For the text-containing cell, return its midpoint in (X, Y) coordinate format. 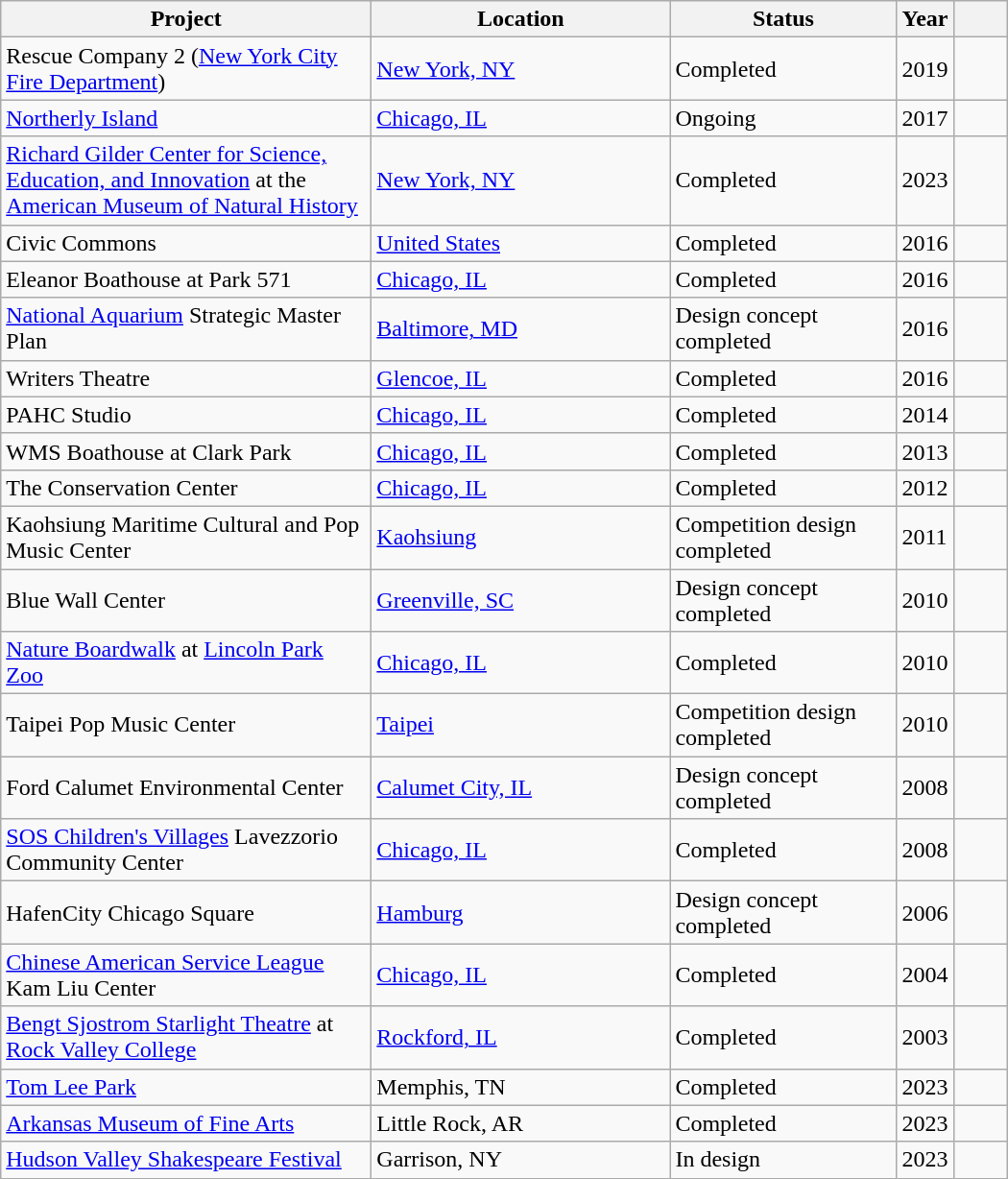
United States (520, 243)
Taipei (520, 726)
Tom Lee Park (186, 1087)
Year (925, 19)
Chinese American Service League Kam Liu Center (186, 975)
PAHC Studio (186, 415)
Rescue Company 2 (New York City Fire Department) (186, 69)
Hamburg (520, 912)
2011 (925, 538)
2004 (925, 975)
2014 (925, 415)
Nature Boardwalk at Lincoln Park Zoo (186, 662)
Ford Calumet Environmental Center (186, 787)
2019 (925, 69)
In design (783, 1160)
Glencoe, IL (520, 378)
Richard Gilder Center for Science, Education, and Innovation at the American Museum of Natural History (186, 180)
Greenville, SC (520, 599)
National Aquarium Strategic Master Plan (186, 328)
Kaohsiung Maritime Cultural and Pop Music Center (186, 538)
Status (783, 19)
Garrison, NY (520, 1160)
Ongoing (783, 118)
Rockford, IL (520, 1037)
2006 (925, 912)
Bengt Sjostrom Starlight Theatre at Rock Valley College (186, 1037)
Northerly Island (186, 118)
Location (520, 19)
Arkansas Museum of Fine Arts (186, 1123)
Hudson Valley Shakespeare Festival (186, 1160)
Civic Commons (186, 243)
Kaohsiung (520, 538)
2013 (925, 451)
2003 (925, 1037)
Blue Wall Center (186, 599)
Taipei Pop Music Center (186, 726)
Project (186, 19)
Writers Theatre (186, 378)
The Conservation Center (186, 488)
Memphis, TN (520, 1087)
Calumet City, IL (520, 787)
Baltimore, MD (520, 328)
SOS Children's Villages Lavezzorio Community Center (186, 851)
2012 (925, 488)
HafenCity Chicago Square (186, 912)
WMS Boathouse at Clark Park (186, 451)
Little Rock, AR (520, 1123)
Eleanor Boathouse at Park 571 (186, 279)
2017 (925, 118)
